Capture the cell that displays the provided text and extract its (x, y) central coordinate. 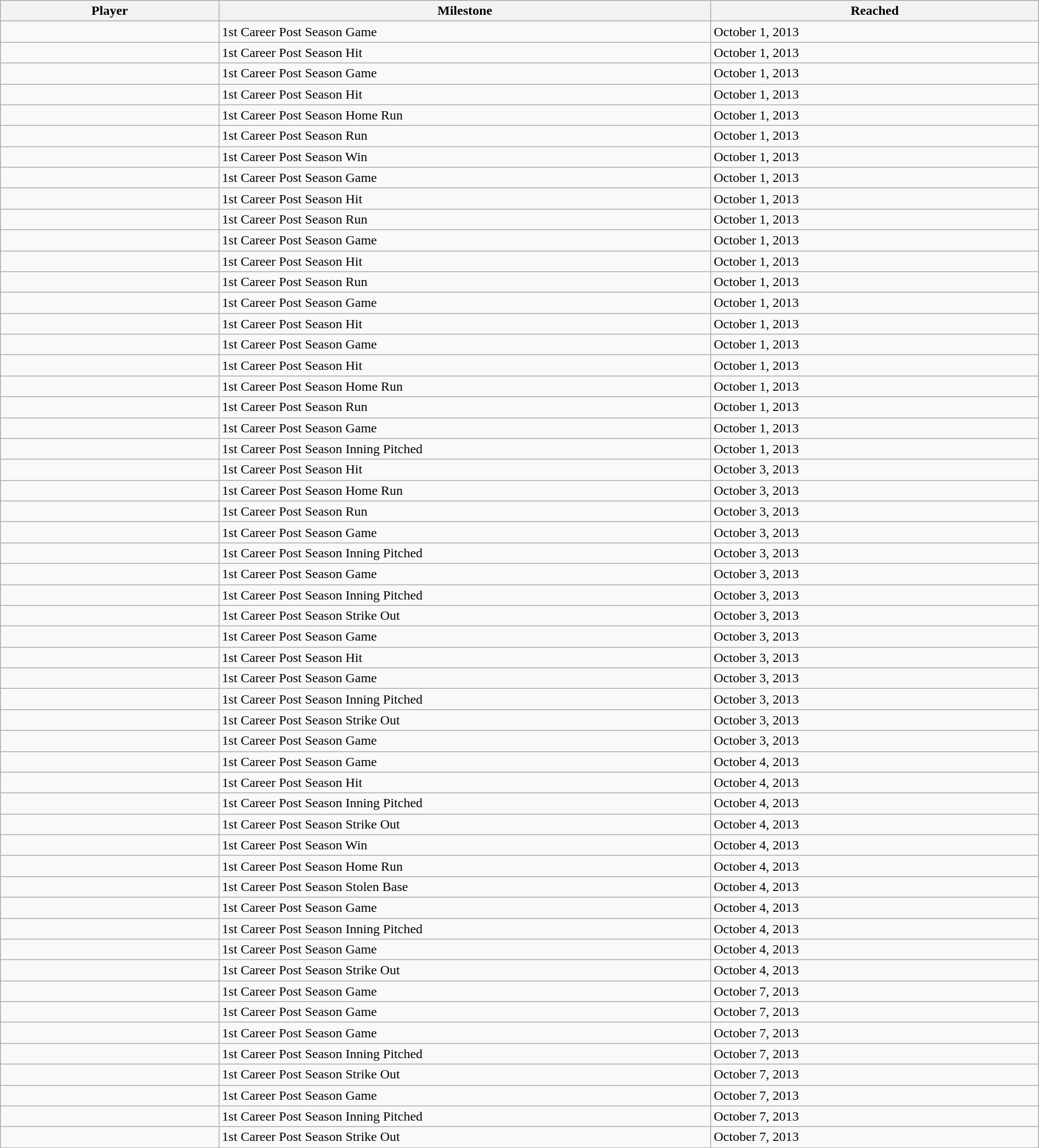
Reached (875, 11)
Player (110, 11)
Milestone (465, 11)
1st Career Post Season Stolen Base (465, 887)
